Find where the given text appears and provide that cell's center as (X, Y) coordinate. 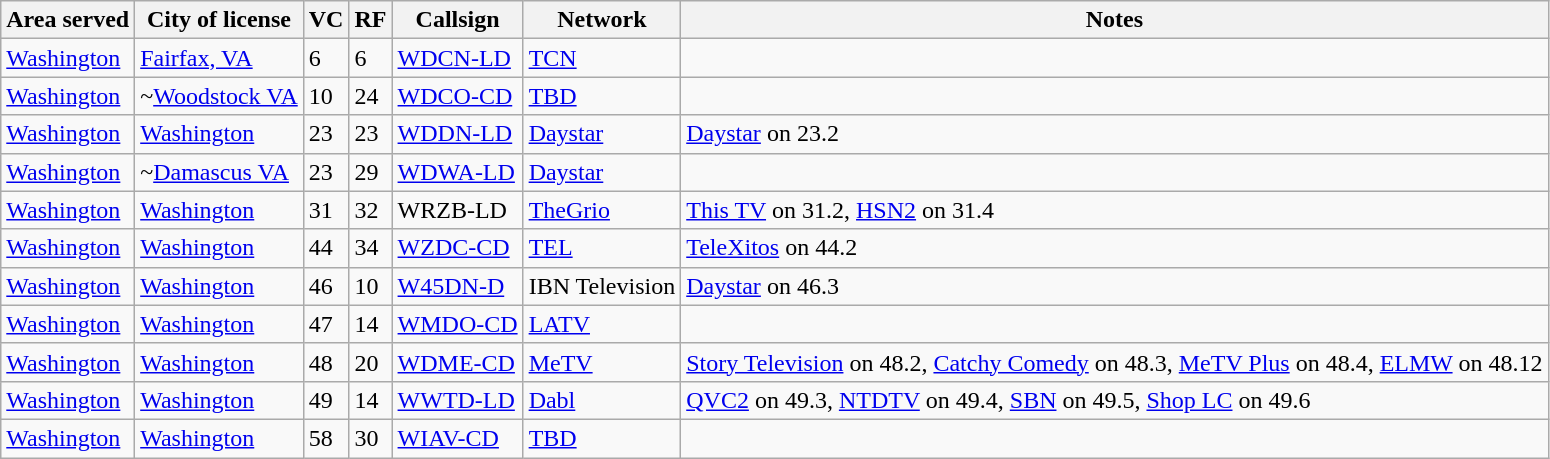
Notes (1114, 20)
Dabl (602, 400)
TEL (602, 248)
MeTV (602, 362)
49 (326, 400)
QVC2 on 49.3, NTDTV on 49.4, SBN on 49.5, Shop LC on 49.6 (1114, 400)
31 (326, 210)
24 (370, 96)
VC (326, 20)
WWTD-LD (458, 400)
City of license (220, 20)
W45DN-D (458, 286)
WDDN-LD (458, 134)
WMDO-CD (458, 324)
Fairfax, VA (220, 58)
RF (370, 20)
Callsign (458, 20)
WDME-CD (458, 362)
Daystar on 46.3 (1114, 286)
WZDC-CD (458, 248)
47 (326, 324)
This TV on 31.2, HSN2 on 31.4 (1114, 210)
44 (326, 248)
WRZB-LD (458, 210)
TeleXitos on 44.2 (1114, 248)
46 (326, 286)
~Damascus VA (220, 172)
TCN (602, 58)
IBN Television (602, 286)
WDCN-LD (458, 58)
58 (326, 438)
34 (370, 248)
WDWA-LD (458, 172)
Daystar on 23.2 (1114, 134)
WDCO-CD (458, 96)
32 (370, 210)
30 (370, 438)
29 (370, 172)
TheGrio (602, 210)
Area served (68, 20)
~Woodstock VA (220, 96)
WIAV-CD (458, 438)
LATV (602, 324)
Story Television on 48.2, Catchy Comedy on 48.3, MeTV Plus on 48.4, ELMW on 48.12 (1114, 362)
20 (370, 362)
48 (326, 362)
Network (602, 20)
